Pinpoint the cell where the given text exists, returning its [x, y] midpoint coordinate. 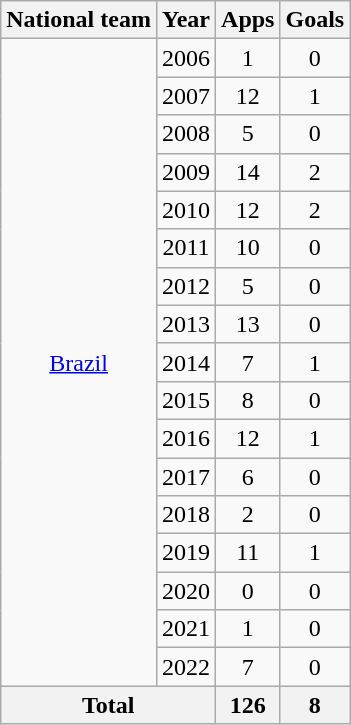
Goals [315, 20]
11 [248, 553]
2022 [186, 667]
126 [248, 705]
2016 [186, 438]
2009 [186, 172]
National team [79, 20]
2006 [186, 58]
Year [186, 20]
2010 [186, 210]
2019 [186, 553]
10 [248, 248]
Brazil [79, 362]
2012 [186, 286]
2013 [186, 324]
Apps [248, 20]
2017 [186, 477]
2018 [186, 515]
14 [248, 172]
2014 [186, 362]
2020 [186, 591]
13 [248, 324]
6 [248, 477]
2015 [186, 400]
2011 [186, 248]
2007 [186, 96]
Total [108, 705]
2021 [186, 629]
2008 [186, 134]
